Identify which cell holds the provided text, then report its (X, Y) central coordinate. 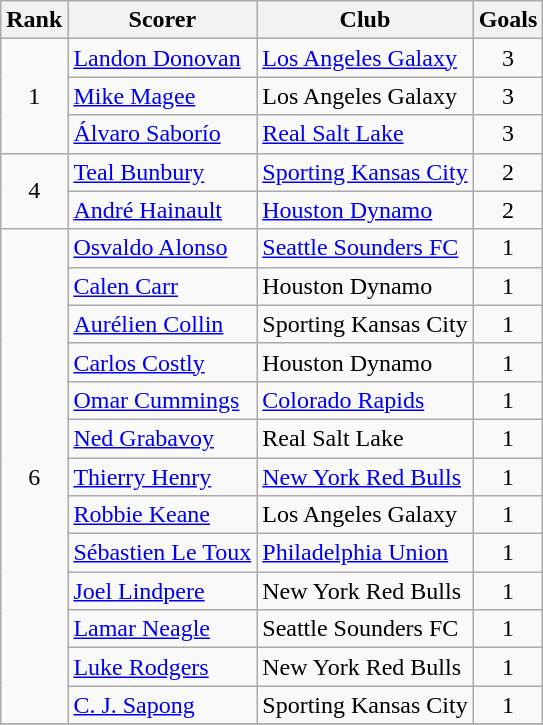
Scorer (162, 20)
Osvaldo Alonso (162, 248)
Mike Magee (162, 96)
Club (365, 20)
Landon Donovan (162, 58)
Teal Bunbury (162, 172)
Álvaro Saborío (162, 134)
C. J. Sapong (162, 705)
6 (34, 476)
Joel Lindpere (162, 591)
Sébastien Le Toux (162, 553)
Philadelphia Union (365, 553)
Omar Cummings (162, 400)
Thierry Henry (162, 477)
Lamar Neagle (162, 629)
Calen Carr (162, 286)
Rank (34, 20)
4 (34, 191)
Ned Grabavoy (162, 438)
Luke Rodgers (162, 667)
Colorado Rapids (365, 400)
André Hainault (162, 210)
Goals (508, 20)
Aurélien Collin (162, 324)
Robbie Keane (162, 515)
Carlos Costly (162, 362)
